Return [x, y] of the center of cell containing provided text 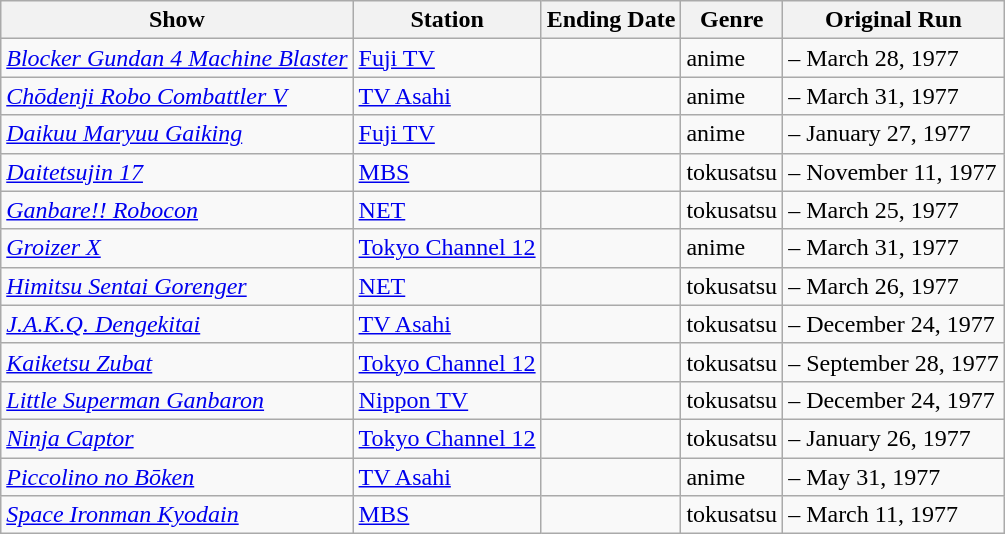
Original Run [894, 20]
– September 28, 1977 [894, 362]
– March 11, 1977 [894, 515]
– January 26, 1977 [894, 438]
– March 25, 1977 [894, 210]
Space Ironman Kyodain [177, 515]
Little Superman Ganbaron [177, 400]
Ganbare!! Robocon [177, 210]
– March 26, 1977 [894, 286]
Ending Date [611, 20]
Groizer X [177, 248]
Daitetsujin 17 [177, 172]
– January 27, 1977 [894, 134]
Kaiketsu Zubat [177, 362]
J.A.K.Q. Dengekitai [177, 324]
– March 28, 1977 [894, 58]
Station [447, 20]
Show [177, 20]
– May 31, 1977 [894, 477]
Himitsu Sentai Gorenger [177, 286]
Nippon TV [447, 400]
Daikuu Maryuu Gaiking [177, 134]
Genre [732, 20]
– November 11, 1977 [894, 172]
Blocker Gundan 4 Machine Blaster [177, 58]
Piccolino no Bōken [177, 477]
Chōdenji Robo Combattler V [177, 96]
Ninja Captor [177, 438]
